Capture the cell that displays the provided text and extract its [x, y] central coordinate. 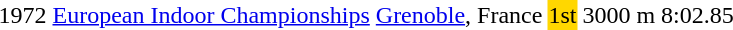
1st [562, 15]
European Indoor Championships [211, 15]
Grenoble, France [459, 15]
3000 m [619, 15]
